Search for the cell housing the specified text and yield its [x, y] center coordinate. 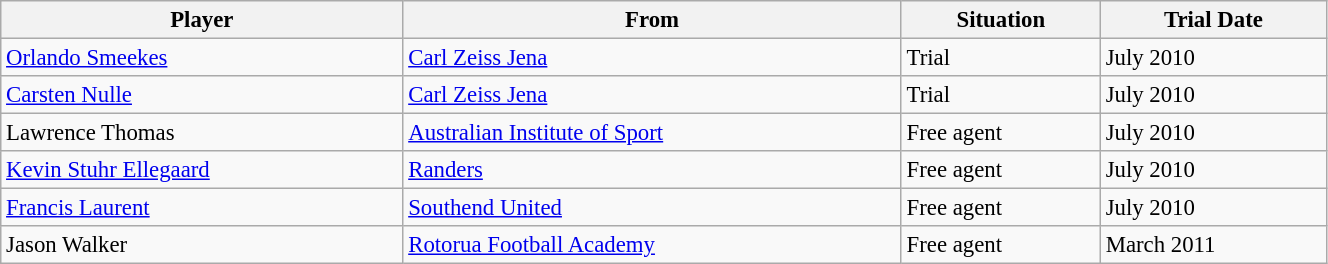
Randers [652, 170]
From [652, 20]
March 2011 [1213, 245]
Southend United [652, 208]
Carsten Nulle [202, 95]
Lawrence Thomas [202, 133]
Player [202, 20]
Rotorua Football Academy [652, 245]
Orlando Smeekes [202, 58]
Francis Laurent [202, 208]
Australian Institute of Sport [652, 133]
Situation [1000, 20]
Trial Date [1213, 20]
Jason Walker [202, 245]
Kevin Stuhr Ellegaard [202, 170]
